Determine the (X, Y) coordinate at the center of the cell enclosing the given text.  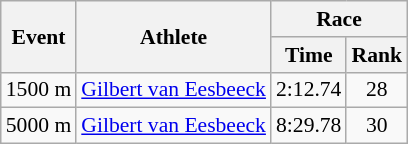
Time (308, 55)
2:12.74 (308, 90)
8:29.78 (308, 126)
1500 m (38, 90)
Race (339, 19)
Rank (376, 55)
5000 m (38, 126)
28 (376, 90)
Event (38, 36)
30 (376, 126)
Athlete (174, 36)
